Scan for the cell matching the given text and deliver its [X, Y] coordinate at center. 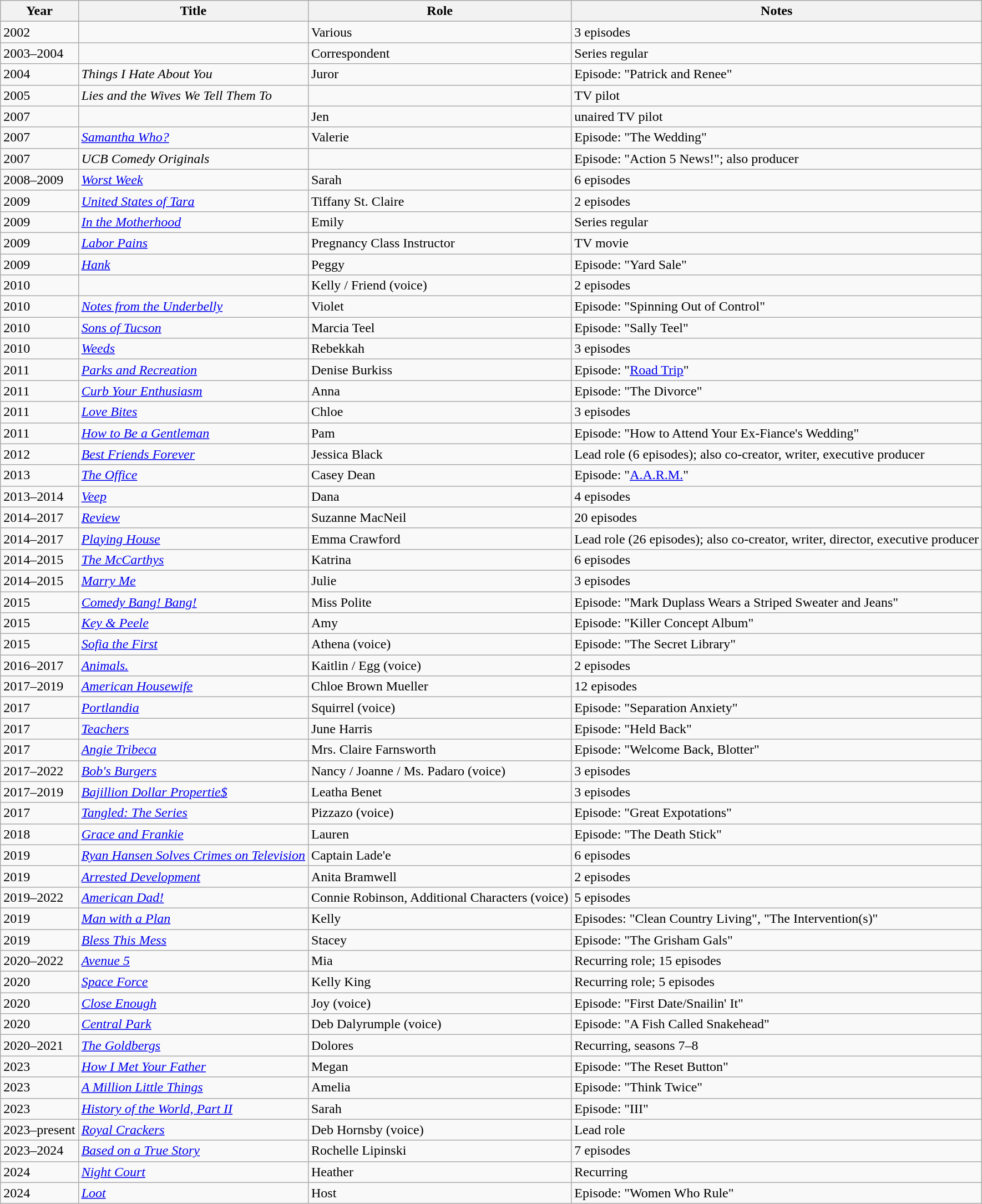
Pizzazo (voice) [439, 813]
Deb Hornsby (voice) [439, 1130]
Leatha Benet [439, 792]
Lead role (26 episodes); also co-creator, writer, director, executive producer [777, 539]
Episode: "The Wedding" [777, 138]
Episode: "Separation Anxiety" [777, 708]
Kelly / Friend (voice) [439, 286]
2003–2004 [39, 53]
Notes from the Underbelly [193, 307]
Episode: "Welcome Back, Blotter" [777, 750]
TV movie [777, 243]
American Housewife [193, 687]
The McCarthys [193, 560]
Episode: "Think Twice" [777, 1088]
Episode: "First Date/Snailin' It" [777, 1003]
2018 [39, 834]
Kelly [439, 918]
Episode: "Great Expotations" [777, 813]
Episode: "The Grisham Gals" [777, 940]
Anita Bramwell [439, 876]
Rebekkah [439, 349]
Deb Dalyrumple (voice) [439, 1024]
Jen [439, 116]
Avenue 5 [193, 961]
Pam [439, 433]
Squirrel (voice) [439, 708]
Dolores [439, 1045]
Episode: "Mark Duplass Wears a Striped Sweater and Jeans" [777, 602]
The Goldbergs [193, 1045]
Valerie [439, 138]
20 episodes [777, 517]
Recurring [777, 1172]
Labor Pains [193, 243]
Love Bites [193, 412]
The Office [193, 475]
Worst Week [193, 180]
Angie Tribeca [193, 750]
A Million Little Things [193, 1088]
Dana [439, 496]
Playing House [193, 539]
Heather [439, 1172]
Space Force [193, 982]
2012 [39, 454]
Episode: "A.A.R.M." [777, 475]
Tangled: The Series [193, 813]
Amelia [439, 1088]
Episode: "Yard Sale" [777, 265]
Nancy / Joanne / Ms. Padaro (voice) [439, 771]
5 episodes [777, 897]
Episode: "Women Who Rule" [777, 1193]
Grace and Frankie [193, 834]
Host [439, 1193]
Emma Crawford [439, 539]
2013–2014 [39, 496]
Bless This Mess [193, 940]
Episode: "How to Attend Your Ex-Fiance's Wedding" [777, 433]
Katrina [439, 560]
Review [193, 517]
Anna [439, 391]
Episode: "The Secret Library" [777, 644]
Curb Your Enthusiasm [193, 391]
2020–2021 [39, 1045]
Megan [439, 1066]
2005 [39, 95]
Denise Burkiss [439, 370]
Chloe Brown Mueller [439, 687]
Connie Robinson, Additional Characters (voice) [439, 897]
Amy [439, 623]
Sons of Tucson [193, 328]
Recurring, seasons 7–8 [777, 1045]
2017–2022 [39, 771]
Man with a Plan [193, 918]
Comedy Bang! Bang! [193, 602]
United States of Tara [193, 201]
Arrested Development [193, 876]
History of the World, Part II [193, 1109]
Teachers [193, 729]
2013 [39, 475]
7 episodes [777, 1151]
Key & Peele [193, 623]
Rochelle Lipinski [439, 1151]
2016–2017 [39, 665]
Episode: "The Divorce" [777, 391]
Bajillion Dollar Propertie$ [193, 792]
Mrs. Claire Farnsworth [439, 750]
Captain Lade'e [439, 855]
2020–2022 [39, 961]
unaired TV pilot [777, 116]
Miss Polite [439, 602]
Chloe [439, 412]
Parks and Recreation [193, 370]
Violet [439, 307]
Portlandia [193, 708]
Year [39, 11]
Lead role [777, 1130]
Recurring role; 5 episodes [777, 982]
Episode: "III" [777, 1109]
Marcia Teel [439, 328]
American Dad! [193, 897]
Loot [193, 1193]
Various [439, 32]
Emily [439, 222]
Episode: "The Reset Button" [777, 1066]
Episode: "Sally Teel" [777, 328]
Kaitlin / Egg (voice) [439, 665]
Episode: "Killer Concept Album" [777, 623]
Samantha Who? [193, 138]
Title [193, 11]
Episode: "The Death Stick" [777, 834]
Night Court [193, 1172]
UCB Comedy Originals [193, 159]
Notes [777, 11]
Veep [193, 496]
Juror [439, 74]
Episode: "Spinning Out of Control" [777, 307]
Recurring role; 15 episodes [777, 961]
Episode: "Road Trip" [777, 370]
12 episodes [777, 687]
Role [439, 11]
Peggy [439, 265]
Episodes: "Clean Country Living", "The Intervention(s)" [777, 918]
2004 [39, 74]
Jessica Black [439, 454]
Best Friends Forever [193, 454]
Stacey [439, 940]
Joy (voice) [439, 1003]
How I Met Your Father [193, 1066]
Lies and the Wives We Tell Them To [193, 95]
Lead role (6 episodes); also co-creator, writer, executive producer [777, 454]
Lauren [439, 834]
Suzanne MacNeil [439, 517]
Based on a True Story [193, 1151]
Close Enough [193, 1003]
2023–2024 [39, 1151]
How to Be a Gentleman [193, 433]
Royal Crackers [193, 1130]
Episode: "Action 5 News!"; also producer [777, 159]
4 episodes [777, 496]
Mia [439, 961]
Weeds [193, 349]
Ryan Hansen Solves Crimes on Television [193, 855]
In the Motherhood [193, 222]
Athena (voice) [439, 644]
Episode: "A Fish Called Snakehead" [777, 1024]
Episode: "Held Back" [777, 729]
2008–2009 [39, 180]
Animals. [193, 665]
Hank [193, 265]
Kelly King [439, 982]
Things I Hate About You [193, 74]
TV pilot [777, 95]
2023–present [39, 1130]
Sofia the First [193, 644]
Correspondent [439, 53]
June Harris [439, 729]
2019–2022 [39, 897]
Julie [439, 581]
Central Park [193, 1024]
Episode: "Patrick and Renee" [777, 74]
Tiffany St. Claire [439, 201]
Pregnancy Class Instructor [439, 243]
Bob's Burgers [193, 771]
2002 [39, 32]
Casey Dean [439, 475]
Marry Me [193, 581]
